Scan for the cell matching the given text and deliver its [X, Y] coordinate at center. 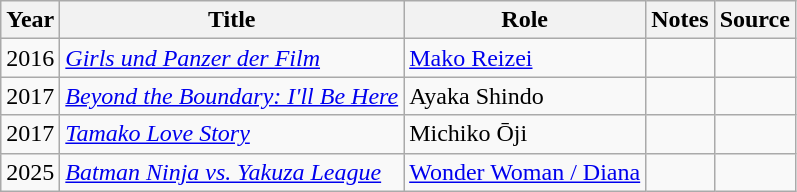
Source [754, 20]
Notes [680, 20]
Role [525, 20]
2025 [30, 172]
Girls und Panzer der Film [232, 58]
Mako Reizei [525, 58]
Wonder Woman / Diana [525, 172]
Michiko Ōji [525, 134]
Beyond the Boundary: I'll Be Here [232, 96]
Ayaka Shindo [525, 96]
2016 [30, 58]
Batman Ninja vs. Yakuza League [232, 172]
Title [232, 20]
Year [30, 20]
Tamako Love Story [232, 134]
